Output the [X, Y] coordinate of the center of the cell containing the given text.  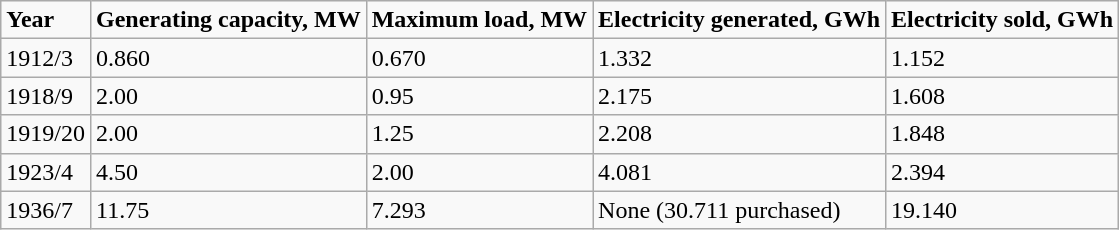
Generating capacity, MW [228, 20]
1936/7 [46, 210]
2.394 [1002, 172]
1912/3 [46, 58]
2.208 [740, 134]
11.75 [228, 210]
Year [46, 20]
1.608 [1002, 96]
0.860 [228, 58]
1.332 [740, 58]
0.670 [479, 58]
Electricity generated, GWh [740, 20]
1919/20 [46, 134]
None (30.711 purchased) [740, 210]
1923/4 [46, 172]
4.081 [740, 172]
1.848 [1002, 134]
4.50 [228, 172]
19.140 [1002, 210]
7.293 [479, 210]
0.95 [479, 96]
1.152 [1002, 58]
Electricity sold, GWh [1002, 20]
Maximum load, MW [479, 20]
1918/9 [46, 96]
2.175 [740, 96]
1.25 [479, 134]
